Find where the given text appears and provide that cell's center as (x, y) coordinate. 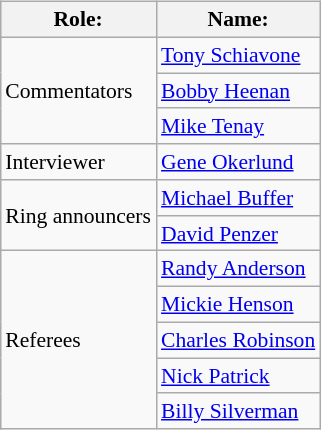
Mickie Henson (238, 305)
Commentators (78, 90)
Nick Patrick (238, 376)
Billy Silverman (238, 411)
Bobby Heenan (238, 91)
Randy Anderson (238, 269)
Interviewer (78, 162)
Ring announcers (78, 216)
Michael Buffer (238, 198)
Mike Tenay (238, 126)
Referees (78, 340)
Charles Robinson (238, 340)
David Penzer (238, 233)
Role: (78, 20)
Gene Okerlund (238, 162)
Name: (238, 20)
Tony Schiavone (238, 55)
